Detect which cell encompasses the target text, then output its (X, Y) center coordinate. 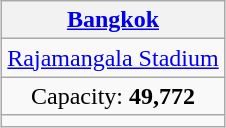
Rajamangala Stadium (113, 58)
Capacity: 49,772 (113, 96)
Bangkok (113, 20)
